Output the (x, y) coordinate of the center of the cell containing the given text.  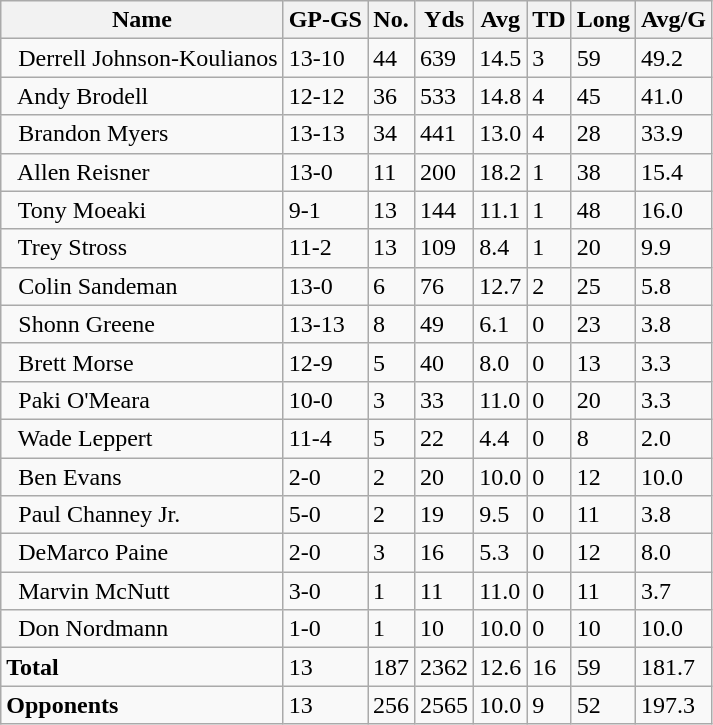
13.0 (500, 134)
Name (142, 20)
6 (392, 286)
2362 (444, 667)
28 (603, 134)
36 (392, 96)
41.0 (674, 96)
9 (549, 705)
197.3 (674, 705)
DeMarco Paine (142, 553)
11-4 (325, 438)
15.4 (674, 172)
1-0 (325, 629)
5-0 (325, 515)
Paul Channey Jr. (142, 515)
33.9 (674, 134)
2.0 (674, 438)
Brett Morse (142, 362)
Trey Stross (142, 248)
9.9 (674, 248)
23 (603, 324)
49.2 (674, 58)
22 (444, 438)
8.4 (500, 248)
Long (603, 20)
12.6 (500, 667)
144 (444, 210)
12.7 (500, 286)
6.1 (500, 324)
Marvin McNutt (142, 591)
441 (444, 134)
Allen Reisner (142, 172)
200 (444, 172)
33 (444, 400)
16.0 (674, 210)
18.2 (500, 172)
3.7 (674, 591)
Derrell Johnson-Koulianos (142, 58)
Tony Moeaki (142, 210)
13-10 (325, 58)
19 (444, 515)
2565 (444, 705)
Shonn Greene (142, 324)
Wade Leppert (142, 438)
9-1 (325, 210)
Avg (500, 20)
4.4 (500, 438)
14.8 (500, 96)
Colin Sandeman (142, 286)
Paki O'Meara (142, 400)
Avg/G (674, 20)
9.5 (500, 515)
GP-GS (325, 20)
3-0 (325, 591)
12-12 (325, 96)
52 (603, 705)
11-2 (325, 248)
40 (444, 362)
76 (444, 286)
Opponents (142, 705)
256 (392, 705)
38 (603, 172)
Brandon Myers (142, 134)
34 (392, 134)
Yds (444, 20)
25 (603, 286)
44 (392, 58)
48 (603, 210)
Andy Brodell (142, 96)
14.5 (500, 58)
10-0 (325, 400)
109 (444, 248)
No. (392, 20)
49 (444, 324)
533 (444, 96)
Don Nordmann (142, 629)
12-9 (325, 362)
Ben Evans (142, 477)
11.1 (500, 210)
TD (549, 20)
45 (603, 96)
187 (392, 667)
5.8 (674, 286)
639 (444, 58)
181.7 (674, 667)
5.3 (500, 553)
Total (142, 667)
